Return the [x, y] coordinate for the center point of the cell that contains the specified text.  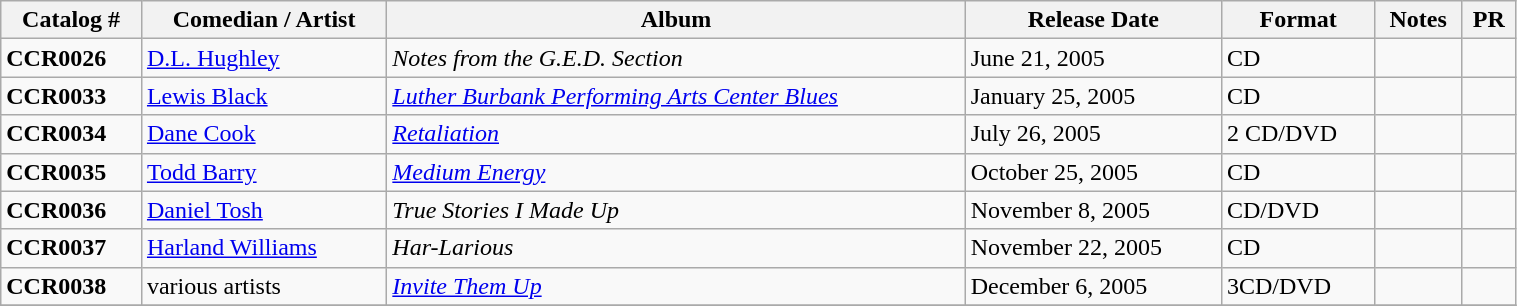
Format [1298, 20]
Luther Burbank Performing Arts Center Blues [676, 96]
D.L. Hughley [264, 58]
Harland Williams [264, 248]
CCR0034 [72, 134]
Har-Larious [676, 248]
CCR0036 [72, 210]
CCR0033 [72, 96]
Lewis Black [264, 96]
Medium Energy [676, 172]
November 22, 2005 [1093, 248]
CD/DVD [1298, 210]
Catalog # [72, 20]
Todd Barry [264, 172]
Invite Them Up [676, 286]
Daniel Tosh [264, 210]
October 25, 2005 [1093, 172]
CCR0037 [72, 248]
various artists [264, 286]
June 21, 2005 [1093, 58]
Notes [1418, 20]
Dane Cook [264, 134]
July 26, 2005 [1093, 134]
December 6, 2005 [1093, 286]
PR [1488, 20]
Notes from the G.E.D. Section [676, 58]
Retaliation [676, 134]
CCR0038 [72, 286]
3CD/DVD [1298, 286]
Comedian / Artist [264, 20]
2 CD/DVD [1298, 134]
Release Date [1093, 20]
Album [676, 20]
November 8, 2005 [1093, 210]
CCR0035 [72, 172]
January 25, 2005 [1093, 96]
True Stories I Made Up [676, 210]
CCR0026 [72, 58]
